Output the (X, Y) coordinate of the center of the cell containing the given text.  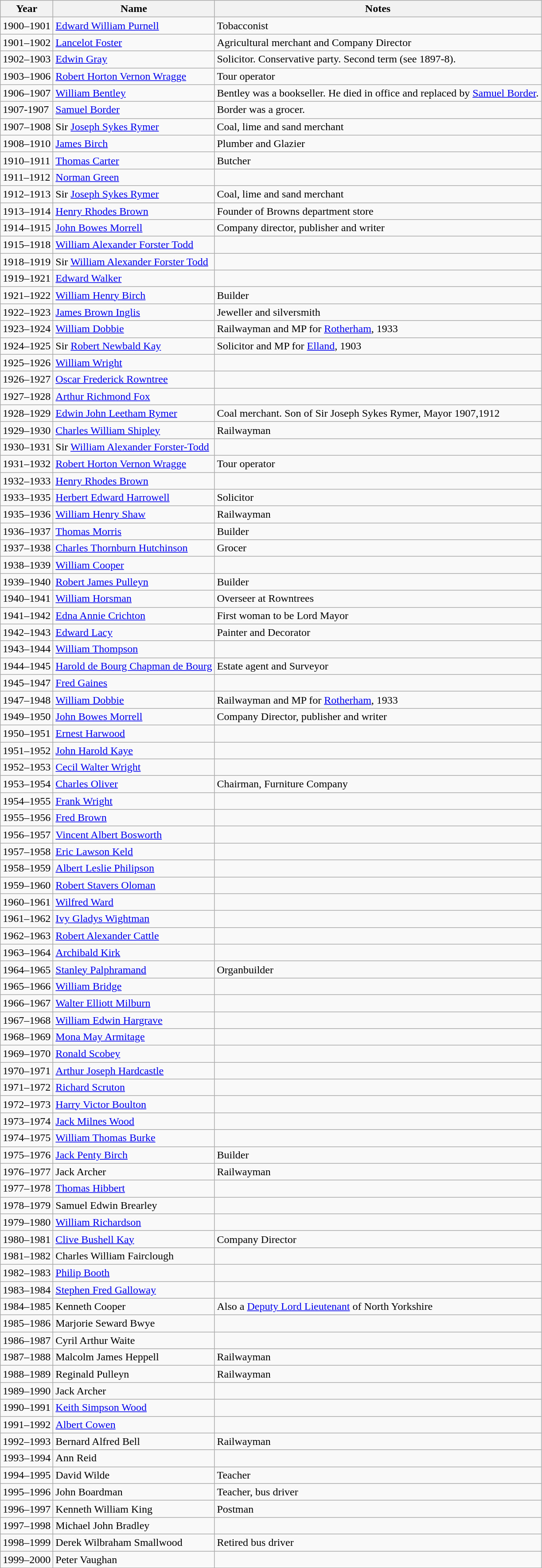
Fred Gaines (134, 683)
1998–1999 (27, 1542)
Teacher, bus driver (378, 1492)
1944–1945 (27, 666)
Tobacconist (378, 26)
1970–1971 (27, 1071)
1978–1979 (27, 1205)
1990–1991 (27, 1408)
Painter and Decorator (378, 632)
1947–1948 (27, 700)
Notes (378, 9)
Founder of Browns department store (378, 211)
1927–1928 (27, 396)
1921–1922 (27, 295)
1951–1952 (27, 751)
1922–1923 (27, 312)
William Alexander Forster Todd (134, 245)
Ann Reid (134, 1458)
1932–1933 (27, 480)
1964–1965 (27, 969)
1910–1911 (27, 160)
1987–1988 (27, 1357)
Solicitor. Conservative party. Second term (see 1897-8). (378, 59)
1938–1939 (27, 565)
1992–1993 (27, 1441)
Philip Booth (134, 1273)
1915–1918 (27, 245)
Thomas Hibbert (134, 1189)
Charles Oliver (134, 784)
1919–1921 (27, 279)
William Richardson (134, 1222)
1929–1930 (27, 430)
1912–1913 (27, 194)
Overseer at Rowntrees (378, 599)
1924–1925 (27, 346)
William Bridge (134, 986)
1971–1972 (27, 1088)
1942–1943 (27, 632)
1983–1984 (27, 1290)
1958–1959 (27, 868)
James Brown Inglis (134, 312)
Arthur Richmond Fox (134, 396)
Charles William Shipley (134, 430)
Charles William Fairclough (134, 1256)
1963–1964 (27, 952)
Fred Brown (134, 818)
Jack Penty Birch (134, 1155)
Marjorie Seward Bwye (134, 1324)
1907-1907 (27, 110)
1974–1975 (27, 1138)
Samuel Border (134, 110)
1949–1950 (27, 716)
1925–1926 (27, 363)
1950–1951 (27, 733)
1940–1941 (27, 599)
Kenneth Cooper (134, 1307)
William Thomas Burke (134, 1138)
Herbert Edward Harrowell (134, 498)
Clive Bushell Kay (134, 1239)
Albert Leslie Philipson (134, 868)
Oscar Frederick Rowntree (134, 379)
1969–1970 (27, 1054)
1941–1942 (27, 616)
Sir William Alexander Forster Todd (134, 262)
Cecil Walter Wright (134, 767)
1985–1986 (27, 1324)
Thomas Morris (134, 531)
Archibald Kirk (134, 952)
1961–1962 (27, 919)
William Wright (134, 363)
1984–1985 (27, 1307)
1966–1967 (27, 1003)
1913–1914 (27, 211)
1968–1969 (27, 1037)
Postman (378, 1509)
Plumber and Glazier (378, 143)
Ronald Scobey (134, 1054)
1918–1919 (27, 262)
Sir William Alexander Forster-Todd (134, 447)
1937–1938 (27, 548)
Reginald Pulleyn (134, 1374)
1907–1908 (27, 127)
Frank Wright (134, 801)
1986–1987 (27, 1340)
Peter Vaughan (134, 1559)
1991–1992 (27, 1425)
Stanley Palphramand (134, 969)
John Boardman (134, 1492)
Wilfred Ward (134, 902)
Robert James Pulleyn (134, 582)
Kenneth William King (134, 1509)
William Edwin Hargrave (134, 1020)
Norman Green (134, 177)
1945–1947 (27, 683)
1994–1995 (27, 1475)
1997–1998 (27, 1525)
1926–1927 (27, 379)
Ivy Gladys Wightman (134, 919)
Organbuilder (378, 969)
Edwin John Leetham Rymer (134, 413)
First woman to be Lord Mayor (378, 616)
Arthur Joseph Hardcastle (134, 1071)
1973–1974 (27, 1121)
Eric Lawson Keld (134, 852)
William Henry Birch (134, 295)
Malcolm James Heppell (134, 1357)
1931–1932 (27, 464)
Edward Walker (134, 279)
1954–1955 (27, 801)
Agricultural merchant and Company Director (378, 43)
Solicitor and MP for Elland, 1903 (378, 346)
1952–1953 (27, 767)
Bernard Alfred Bell (134, 1441)
Robert Stavers Oloman (134, 885)
1930–1931 (27, 447)
1956–1957 (27, 835)
Stephen Fred Galloway (134, 1290)
Richard Scruton (134, 1088)
1999–2000 (27, 1559)
1962–1963 (27, 936)
1959–1960 (27, 885)
Sir Robert Newbald Kay (134, 346)
1972–1973 (27, 1104)
1989–1990 (27, 1391)
Edwin Gray (134, 59)
Company Director (378, 1239)
Coal merchant. Son of Sir Joseph Sykes Rymer, Mayor 1907,1912 (378, 413)
1936–1937 (27, 531)
Lancelot Foster (134, 43)
William Bentley (134, 93)
William Horsman (134, 599)
1977–1978 (27, 1189)
Edna Annie Crichton (134, 616)
Harry Victor Boulton (134, 1104)
Harold de Bourg Chapman de Bourg (134, 666)
Derek Wilbraham Smallwood (134, 1542)
Jack Milnes Wood (134, 1121)
1988–1989 (27, 1374)
1908–1910 (27, 143)
Also a Deputy Lord Lieutenant of North Yorkshire (378, 1307)
Michael John Bradley (134, 1525)
Chairman, Furniture Company (378, 784)
Thomas Carter (134, 160)
Robert Alexander Cattle (134, 936)
1980–1981 (27, 1239)
1902–1903 (27, 59)
Samuel Edwin Brearley (134, 1205)
Name (134, 9)
James Birch (134, 143)
1981–1982 (27, 1256)
Company director, publisher and writer (378, 228)
1965–1966 (27, 986)
Bentley was a bookseller. He died in office and replaced by Samuel Border. (378, 93)
1935–1936 (27, 515)
1982–1983 (27, 1273)
1943–1944 (27, 649)
Estate agent and Surveyor (378, 666)
Albert Cowen (134, 1425)
Border was a grocer. (378, 110)
1967–1968 (27, 1020)
Butcher (378, 160)
Mona May Armitage (134, 1037)
Cyril Arthur Waite (134, 1340)
1903–1906 (27, 76)
1914–1915 (27, 228)
John Harold Kaye (134, 751)
1933–1935 (27, 498)
Edward William Purnell (134, 26)
1975–1976 (27, 1155)
Jeweller and silversmith (378, 312)
1939–1940 (27, 582)
Charles Thornburn Hutchinson (134, 548)
1900–1901 (27, 26)
1911–1912 (27, 177)
1993–1994 (27, 1458)
1957–1958 (27, 852)
1995–1996 (27, 1492)
William Thompson (134, 649)
Vincent Albert Bosworth (134, 835)
1996–1997 (27, 1509)
1928–1929 (27, 413)
Retired bus driver (378, 1542)
1906–1907 (27, 93)
1976–1977 (27, 1172)
1960–1961 (27, 902)
Teacher (378, 1475)
Edward Lacy (134, 632)
1979–1980 (27, 1222)
1901–1902 (27, 43)
Grocer (378, 548)
David Wilde (134, 1475)
1955–1956 (27, 818)
Year (27, 9)
Keith Simpson Wood (134, 1408)
Walter Elliott Milburn (134, 1003)
1953–1954 (27, 784)
Solicitor (378, 498)
William Cooper (134, 565)
Company Director, publisher and writer (378, 716)
1923–1924 (27, 329)
Ernest Harwood (134, 733)
William Henry Shaw (134, 515)
